Search for the cell housing the specified text and yield its (X, Y) center coordinate. 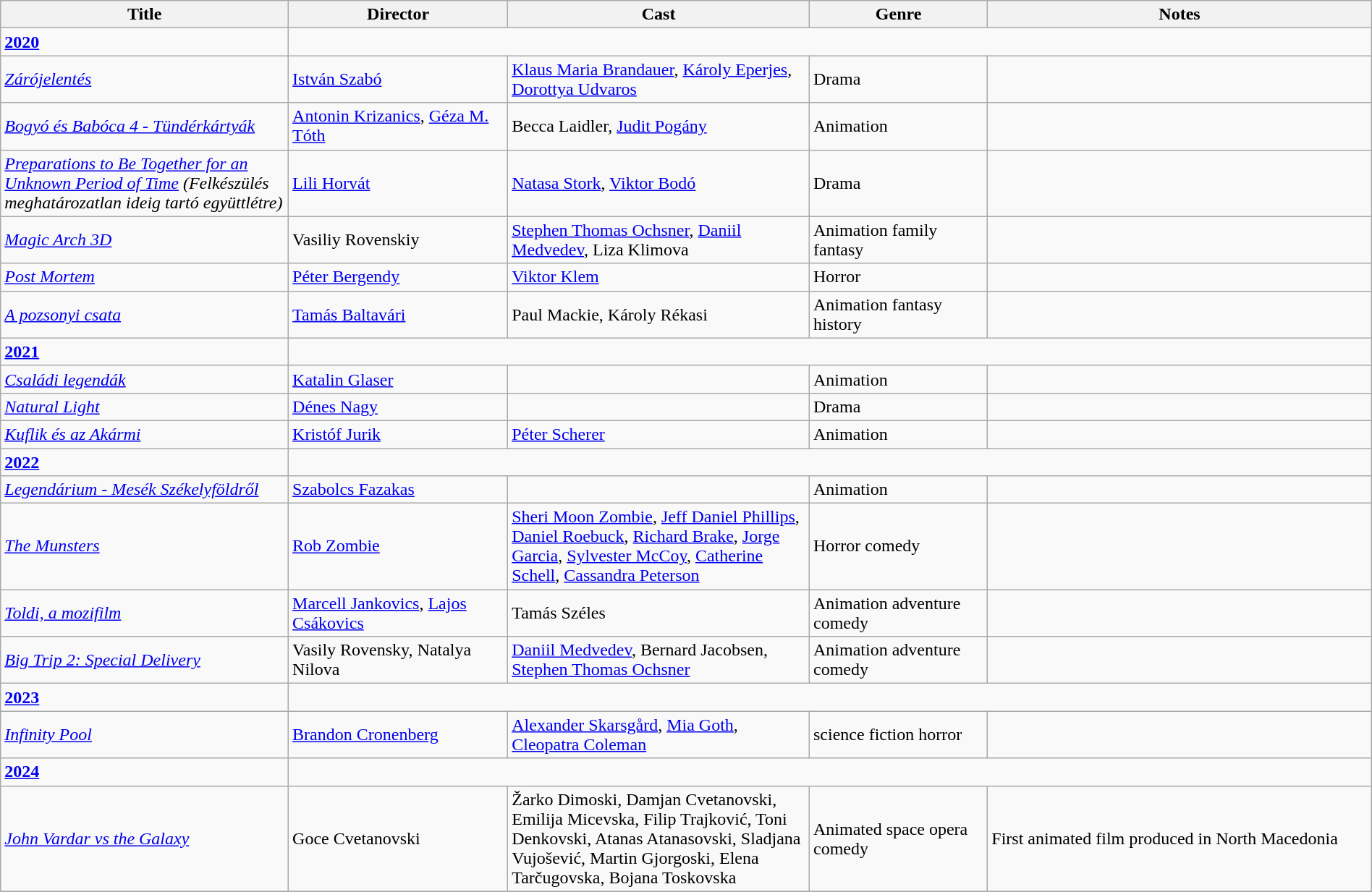
Kuflik és az Akármi (145, 434)
Klaus Maria Brandauer, Károly Eperjes, Dorottya Udvaros (659, 80)
Post Mortem (145, 277)
Big Trip 2: Special Delivery (145, 660)
Magic Arch 3D (145, 240)
Kristóf Jurik (398, 434)
Infinity Pool (145, 735)
science fiction horror (898, 735)
Péter Scherer (659, 434)
2023 (145, 697)
Zárójelentés (145, 80)
Becca Laidler, Judit Pogány (659, 126)
Dénes Nagy (398, 407)
Bogyó és Babóca 4 - Tündérkártyák (145, 126)
Daniil Medvedev, Bernard Jacobsen, Stephen Thomas Ochsner (659, 660)
Viktor Klem (659, 277)
Director (398, 14)
2020 (145, 42)
2024 (145, 772)
Tamás Baltavári (398, 314)
Natural Light (145, 407)
Horror comedy (898, 547)
Alexander Skarsgård, Mia Goth, Cleopatra Coleman (659, 735)
Animation fantasy history (898, 314)
Genre (898, 14)
Rob Zombie (398, 547)
Brandon Cronenberg (398, 735)
Legendárium - Mesék Székelyföldről (145, 490)
Animated space opera comedy (898, 838)
Natasa Stork, Viktor Bodó (659, 183)
Marcell Jankovics, Lajos Csákovics (398, 613)
Vasily Rovensky, Natalya Nilova (398, 660)
The Munsters (145, 547)
Sheri Moon Zombie, Jeff Daniel Phillips, Daniel Roebuck, Richard Brake, Jorge Garcia, Sylvester McCoy, Catherine Schell, Cassandra Peterson (659, 547)
Notes (1180, 14)
Animation family fantasy (898, 240)
Lili Horvát (398, 183)
Péter Bergendy (398, 277)
Cast (659, 14)
Családi legendák (145, 379)
First animated film produced in North Macedonia (1180, 838)
John Vardar vs the Galaxy (145, 838)
Stephen Thomas Ochsner, Daniil Medvedev, Liza Klimova (659, 240)
Preparations to Be Together for an Unknown Period of Time (Felkészülés meghatározatlan ideig tartó együttlétre) (145, 183)
Goce Cvetanovski (398, 838)
Paul Mackie, Károly Rékasi (659, 314)
A pozsonyi csata (145, 314)
Toldi, a mozifilm (145, 613)
István Szabó (398, 80)
2021 (145, 352)
Szabolcs Fazakas (398, 490)
Title (145, 14)
2022 (145, 462)
Katalin Glaser (398, 379)
Horror (898, 277)
Tamás Széles (659, 613)
Antonin Krizanics, Géza M. Tóth (398, 126)
Vasiliy Rovenskiy (398, 240)
